From the cell containing the given text, extract its center point as [X, Y] coordinate. 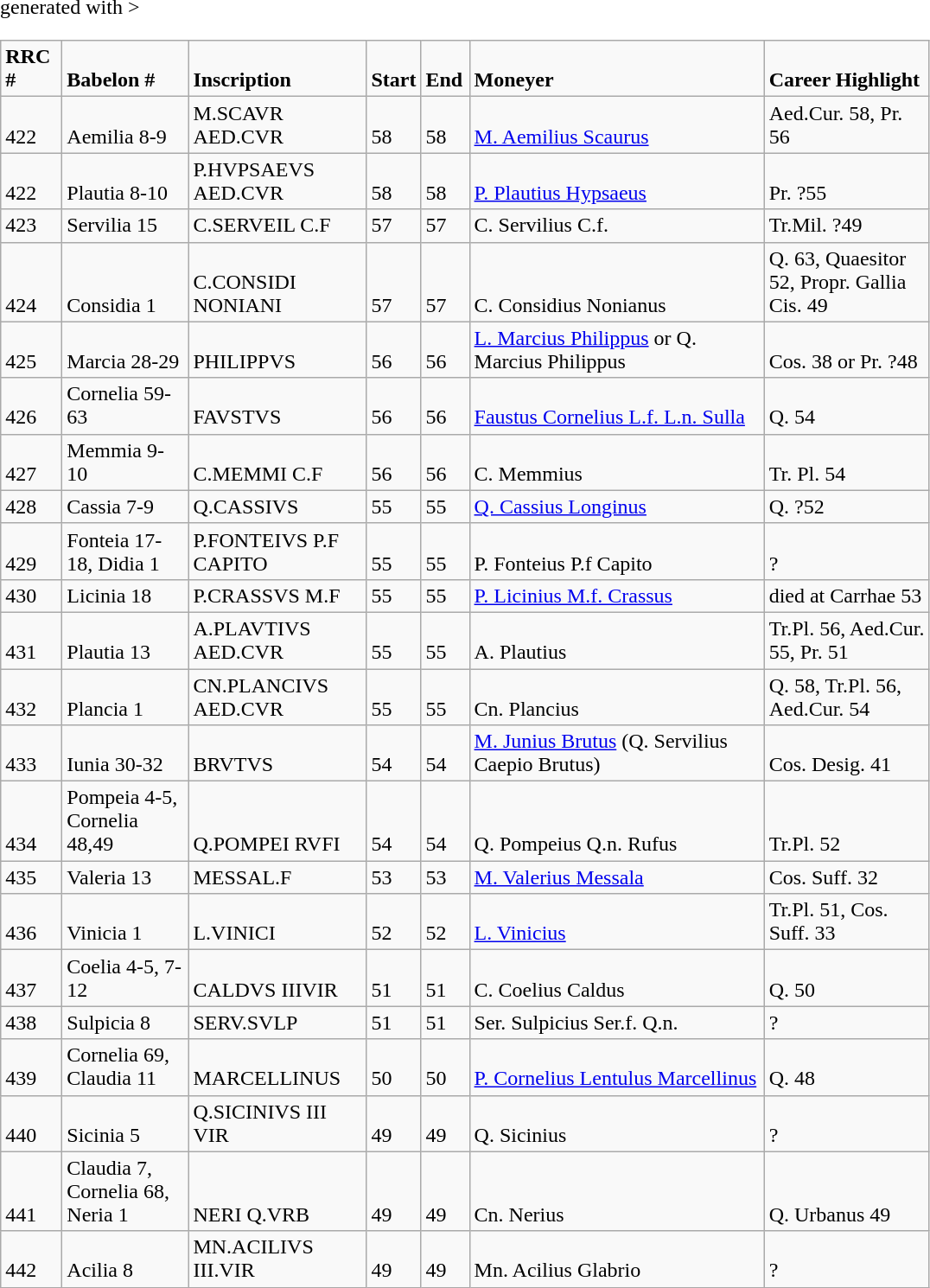
L. Marcius Philippus or Q. Marcius Philippus [617, 349]
Mn. Acilius Glabrio [617, 1259]
P.CRASSVS M.F [277, 596]
437 [31, 979]
Marcia 28-29 [125, 349]
RRC # [31, 69]
Tr.Mil. ?49 [847, 226]
P. Licinius M.f. Crassus [617, 596]
Q. 54 [847, 406]
Q. 63, Quaesitor 52, Propr. Gallia Cis. 49 [847, 282]
441 [31, 1191]
Cos. Suff. 32 [847, 877]
427 [31, 462]
MARCELLINUS [277, 1067]
Q.CASSIVS [277, 507]
End [445, 69]
435 [31, 877]
C. Servilius C.f. [617, 226]
425 [31, 349]
Inscription [277, 69]
Q. 58, Tr.Pl. 56, Aed.Cur. 54 [847, 697]
429 [31, 552]
433 [31, 754]
C.MEMMI C.F [277, 462]
Vinicia 1 [125, 921]
440 [31, 1124]
Aemilia 8-9 [125, 124]
Plautia 8-10 [125, 182]
Cornelia 59-63 [125, 406]
NERI Q.VRB [277, 1191]
Valeria 13 [125, 877]
Career Highlight [847, 69]
442 [31, 1259]
Faustus Cornelius L.f. L.n. Sulla [617, 406]
426 [31, 406]
Aed.Cur. 58, Pr. 56 [847, 124]
L.VINICI [277, 921]
Acilia 8 [125, 1259]
L. Vinicius [617, 921]
BRVTVS [277, 754]
Fonteia 17-18, Didia 1 [125, 552]
C. Memmius [617, 462]
Cassia 7-9 [125, 507]
Tr.Pl. 52 [847, 821]
M. Valerius Messala [617, 877]
Plautia 13 [125, 640]
428 [31, 507]
Q.POMPEI RVFI [277, 821]
Q. 48 [847, 1067]
Sulpicia 8 [125, 1023]
424 [31, 282]
434 [31, 821]
MN.ACILIVS III.VIR [277, 1259]
Coelia 4-5, 7-12 [125, 979]
M. Junius Brutus (Q. Servilius Caepio Brutus) [617, 754]
Considia 1 [125, 282]
CN.PLANCIVS AED.CVR [277, 697]
died at Carrhae 53 [847, 596]
Moneyer [617, 69]
Claudia 7, Cornelia 68, Neria 1 [125, 1191]
FAVSTVS [277, 406]
P. Fonteius P.f Capito [617, 552]
Babelon # [125, 69]
430 [31, 596]
A. Plautius [617, 640]
Start [394, 69]
Ser. Sulpicius Ser.f. Q.n. [617, 1023]
Cn. Nerius [617, 1191]
M.SCAVR AED.CVR [277, 124]
Pompeia 4-5, Cornelia 48,49 [125, 821]
Cornelia 69, Claudia 11 [125, 1067]
Q. 50 [847, 979]
Iunia 30-32 [125, 754]
Q. Pompeius Q.n. Rufus [617, 821]
A.PLAVTIVS AED.CVR [277, 640]
436 [31, 921]
CALDVS IIIVIR [277, 979]
P. Cornelius Lentulus Marcellinus [617, 1067]
423 [31, 226]
Q. Cassius Longinus [617, 507]
C. Coelius Caldus [617, 979]
Tr. Pl. 54 [847, 462]
C.SERVEIL C.F [277, 226]
Tr.Pl. 51, Cos. Suff. 33 [847, 921]
Q. Sicinius [617, 1124]
Q. ?52 [847, 507]
P. Plautius Hypsaeus [617, 182]
Cn. Plancius [617, 697]
Q.SICINIVS III VIR [277, 1124]
C.CONSIDI NONIANI [277, 282]
P.FONTEIVS P.F CAPITO [277, 552]
M. Aemilius Scaurus [617, 124]
PHILIPPVS [277, 349]
Tr.Pl. 56, Aed.Cur. 55, Pr. 51 [847, 640]
438 [31, 1023]
432 [31, 697]
439 [31, 1067]
Plancia 1 [125, 697]
Cos. Desig. 41 [847, 754]
C. Considius Nonianus [617, 282]
SERV.SVLP [277, 1023]
Sicinia 5 [125, 1124]
Memmia 9-10 [125, 462]
Q. Urbanus 49 [847, 1191]
MESSAL.F [277, 877]
Cos. 38 or Pr. ?48 [847, 349]
Licinia 18 [125, 596]
Servilia 15 [125, 226]
Pr. ?55 [847, 182]
431 [31, 640]
P.HVPSAEVS AED.CVR [277, 182]
